Provide the [X, Y] coordinate of the cell's center where the given text is located.  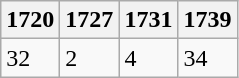
4 [148, 58]
1739 [208, 20]
2 [90, 58]
1731 [148, 20]
34 [208, 58]
32 [30, 58]
1727 [90, 20]
1720 [30, 20]
